Pinpoint the cell where the given text exists, returning its [x, y] midpoint coordinate. 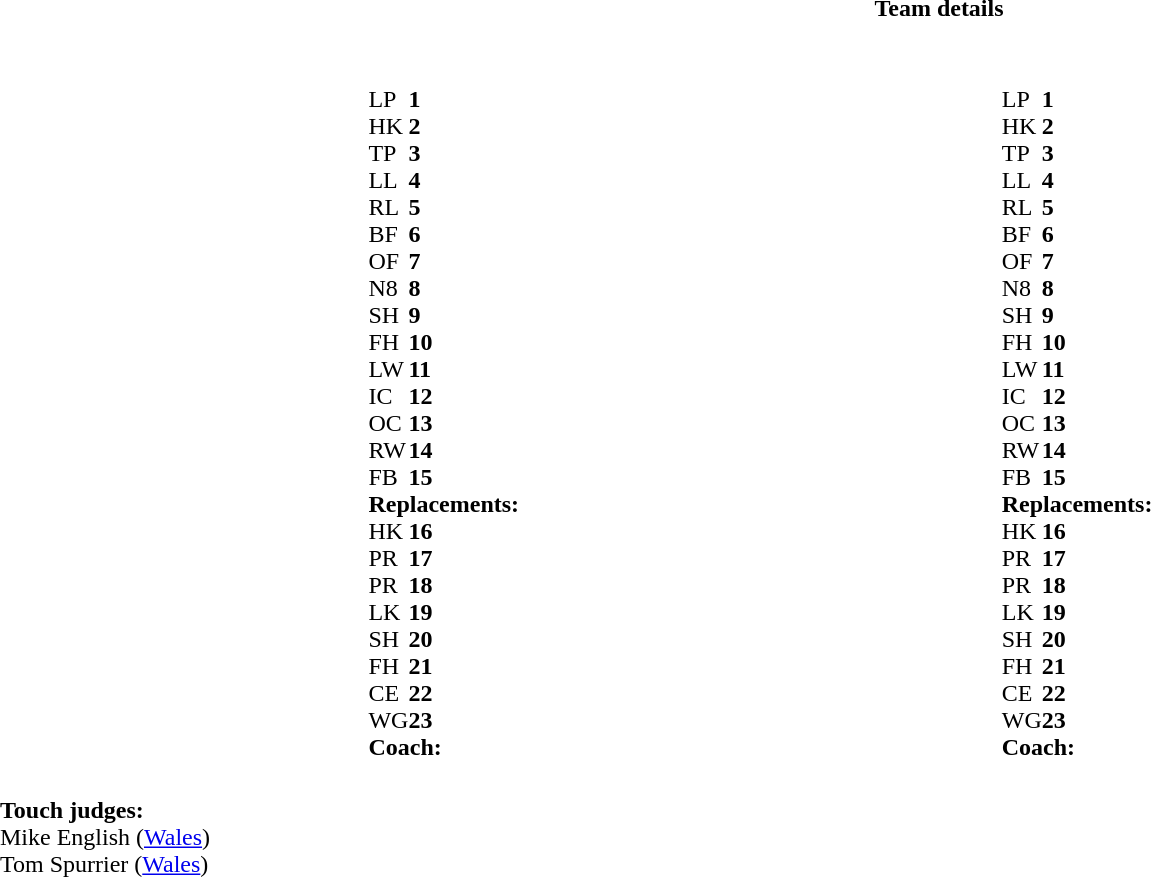
LP 1 HK 2 TP 3 LL 4 RL 5 BF 6 OF 7 N8 8 SH 9 FH 10 LW 11 IC 12 OC 13 RW 14 FB 15 Replacements: HK 16 PR 17 PR 18 LK 19 SH 20 FH 21 CE 22 WG 23 Coach: [618, 410]
Replacements: [444, 504]
Coach: [444, 748]
